Return [X, Y] of the center of cell containing provided text 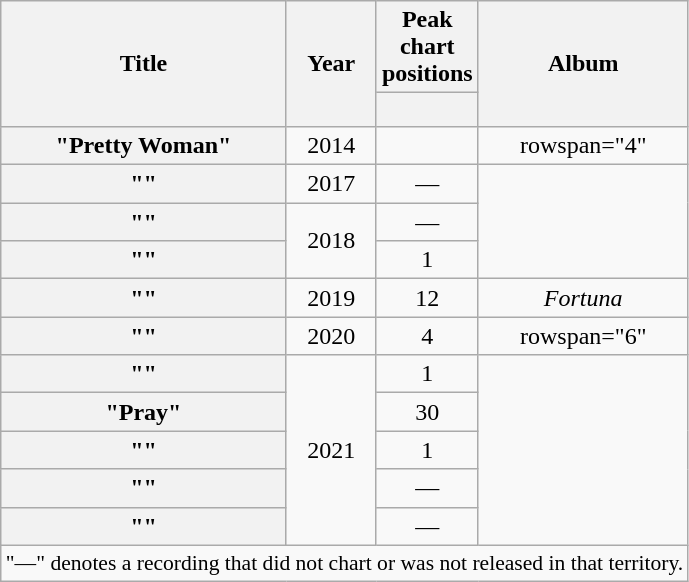
2021 [331, 450]
2014 [331, 145]
Year [331, 64]
Peakchartpositions [427, 47]
30 [427, 412]
"Pretty Woman" [144, 145]
4 [427, 336]
"Pray" [144, 412]
rowspan="4" [583, 145]
2018 [331, 241]
Title [144, 64]
2019 [331, 298]
"—" denotes a recording that did not chart or was not released in that territory. [345, 563]
12 [427, 298]
rowspan="6" [583, 336]
Fortuna [583, 298]
Album [583, 64]
2020 [331, 336]
2017 [331, 184]
